Identify which cell holds the provided text, then report its [x, y] central coordinate. 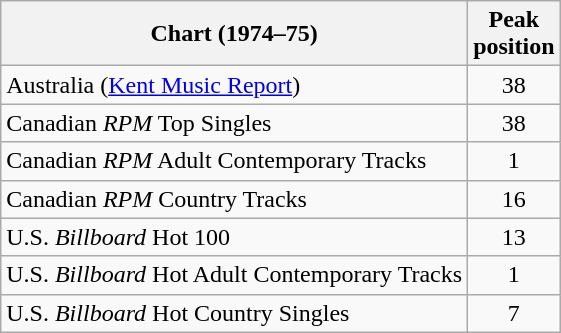
Canadian RPM Country Tracks [234, 199]
Canadian RPM Adult Contemporary Tracks [234, 161]
U.S. Billboard Hot 100 [234, 237]
7 [514, 313]
U.S. Billboard Hot Adult Contemporary Tracks [234, 275]
U.S. Billboard Hot Country Singles [234, 313]
13 [514, 237]
Chart (1974–75) [234, 34]
16 [514, 199]
Australia (Kent Music Report) [234, 85]
Peakposition [514, 34]
Canadian RPM Top Singles [234, 123]
